Capture the cell that displays the provided text and extract its (X, Y) central coordinate. 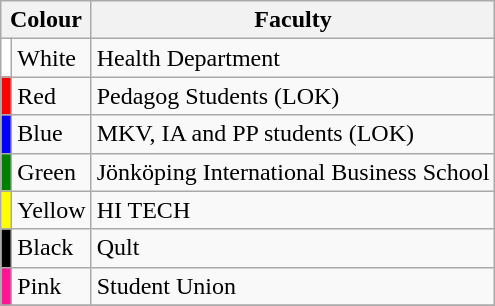
Jönköping International Business School (293, 172)
Green (52, 172)
Faculty (293, 20)
Yellow (52, 210)
Pink (52, 286)
Health Department (293, 58)
MKV, IA and PP students (LOK) (293, 134)
Student Union (293, 286)
Blue (52, 134)
Pedagog Students (LOK) (293, 96)
Colour (46, 20)
HI TECH (293, 210)
Red (52, 96)
Black (52, 248)
White (52, 58)
Qult (293, 248)
